Determine the (x, y) coordinate at the center of the cell enclosing the given text.  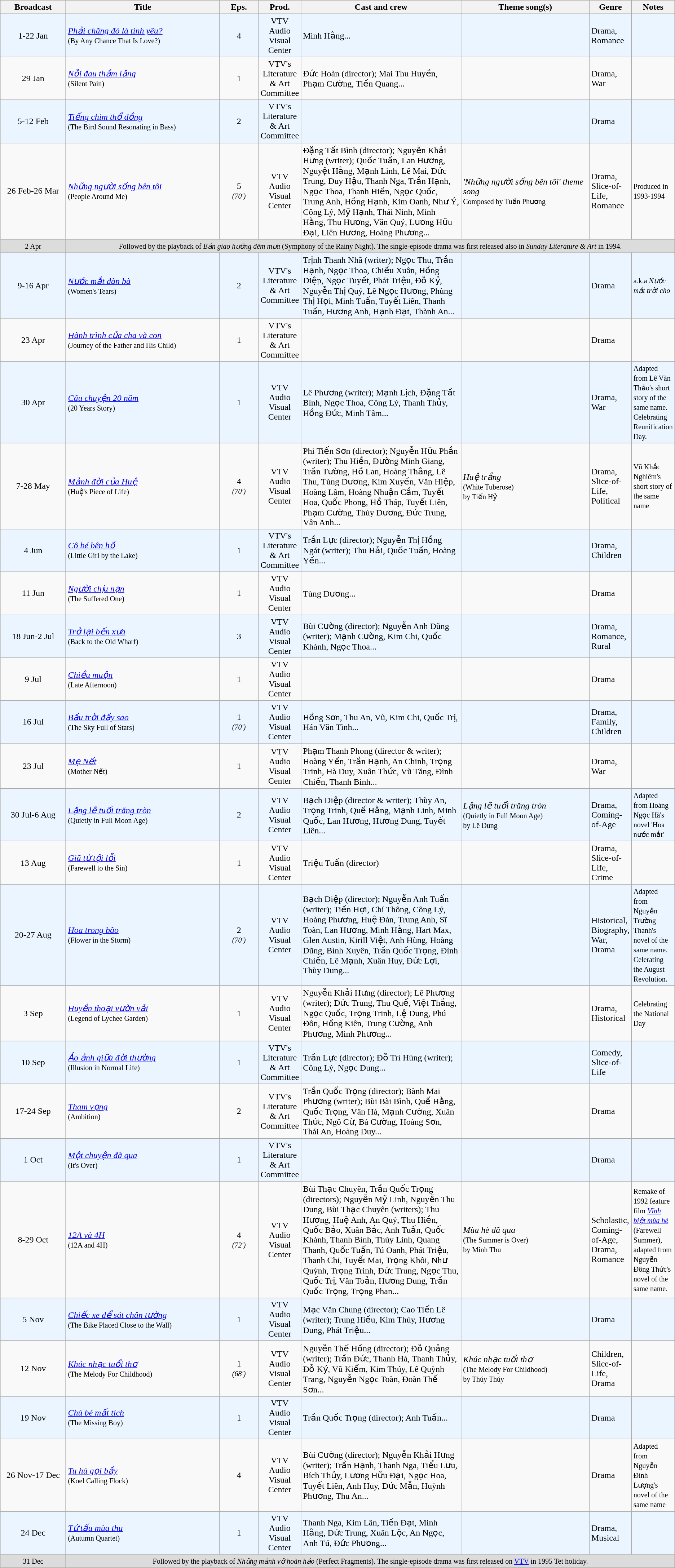
Drama, Slice-of-Life, Political (610, 486)
Chiếc xe để sát chân tường (The Bike Placed Close to the Wall) (143, 1319)
2 Apr (33, 246)
Bùi Cường (director); Nguyễn Anh Dũng (writer); Mạnh Cường, Kim Chi, Quốc Khánh, Ngọc Thoa... (381, 637)
19 Nov (33, 1417)
Thanh Nga, Kim Lân, Tiến Đạt, Minh Hằng, Đức Trung, Xuân Lộc, An Ngọc, Anh Tú, Đức Phương... (381, 1533)
1-22 Jan (33, 35)
Historical, Biography, War, Drama (610, 935)
20-27 Aug (33, 935)
9 Jul (33, 679)
24 Dec (33, 1533)
Huệ trắng(White Tuberose)by Tiến Hỷ (525, 486)
Người chịu nạn (The Suffered One) (143, 593)
17-24 Sep (33, 1111)
Drama, Slice-of-Life, Crime (610, 863)
Trần Lực (director); Đỗ Trí Hùng (writer); Công Lý, Ngọc Dung... (381, 1063)
Võ Khắc Nghiêm's short story of the same name (653, 486)
Trần Quốc Trọng (director); Anh Tuấn... (381, 1417)
11 Jun (33, 593)
Adapted from Nguyễn Đình Lượng's novel of the same name (653, 1475)
1(68′) (239, 1369)
18 Jun-2 Jul (33, 637)
Hồng Sơn, Thu An, Vũ, Kim Chi, Quốc Trị, Hán Văn Tình... (381, 722)
Câu chuyện 20 năm (20 Years Story) (143, 402)
31 Dec (33, 1561)
Giã từ tội lỗi (Farewell to the Sin) (143, 863)
Adapted from Hoàng Ngọc Hà's novel 'Hoa nước mắt' (653, 815)
Những người sống bên tôi (People Around Me) (143, 191)
Theme song(s) (525, 7)
'Những người sống bên tôi' theme songComposed by Tuấn Phương (525, 191)
2(70′) (239, 935)
Notes (653, 7)
Cô bé bên hồ (Little Girl by the Lake) (143, 550)
Eps. (239, 7)
26 Nov-17 Dec (33, 1475)
12A và 4H (12A and 4H) (143, 1240)
Children, Slice-of-Life, Drama (610, 1369)
Tu hú gọi bầy (Koel Calling Flock) (143, 1475)
Produced in 1993-1994 (653, 191)
5(70′) (239, 191)
23 Apr (33, 340)
26 Feb-26 Mar (33, 191)
1(70′) (239, 722)
4(72′) (239, 1240)
30 Jul-6 Aug (33, 815)
Broadcast (33, 7)
Tham vọng (Ambition) (143, 1111)
Mạc Văn Chung (director); Cao Tiến Lê (writer); Trung Hiếu, Kim Thúy, Hương Dung, Phát Triệu... (381, 1319)
Chiều muộn (Late Afternoon) (143, 679)
Drama, Slice-of-Life, Romance (610, 191)
10 Sep (33, 1063)
Bầu trời đầy sao (The Sky Full of Stars) (143, 722)
Một chuyện đã qua (It's Over) (143, 1160)
Genre (610, 7)
Tiếng chim thổ đồng (The Bird Sound Resonating in Bass) (143, 121)
Adapted from Lê Văn Thảo's short story of the same name.Celebrating Reunification Day. (653, 402)
Trở lại bến xưa (Back to the Old Wharf) (143, 637)
Tùng Dương... (381, 593)
Comedy, Slice-of-Life (610, 1063)
Drama, Historical (610, 1013)
Mùa hè đã qua(The Summer is Over)by Minh Thu (525, 1240)
5 Nov (33, 1319)
Drama, Coming-of-Age (610, 815)
5-12 Feb (33, 121)
Drama, Romance (610, 35)
Followed by the playback of Những mảnh vỡ hoàn hảo (Perfect Fragments). The single-episode drama was first released on VTV in 1995 Tet holiday. (370, 1561)
Lê Phương (writer); Mạnh Lịch, Đặng Tất Bình, Ngọc Thoa, Công Lý, Thanh Thủy, Hồng Đức, Minh Tâm... (381, 402)
4 Jun (33, 550)
1 Oct (33, 1160)
Minh Hằng... (381, 35)
Drama, Musical (610, 1533)
4(70′) (239, 486)
3 (239, 637)
Cast and crew (381, 7)
Scholastic, Coming-of-Age, Drama, Romance (610, 1240)
Tứ tấu mùa thu (Autumn Quartet) (143, 1533)
8-29 Oct (33, 1240)
Mẹ Nết (Mother Nết) (143, 766)
Drama, Family, Children (610, 722)
Remake of 1992 feature film Vĩnh biệt mùa hè (Farewell Summer), adapted from Nguyễn Đông Thức's novel of the same name. (653, 1240)
Title (143, 7)
Nước mắt đàn bà (Women's Tears) (143, 286)
Prod. (280, 7)
Drama, Children (610, 550)
Ảo ảnh giữa đời thường (Illusion in Normal Life) (143, 1063)
Celebrating the National Day (653, 1013)
Hành trình của cha và con (Journey of the Father and His Child) (143, 340)
Chú bé mất tích (The Missing Boy) (143, 1417)
Adapted from Nguyễn Trường Thanh's novel of the same name.Celerating the August Revolution. (653, 935)
a.k.a Nước mắt trời cho (653, 286)
9-16 Apr (33, 286)
Lặng lẽ tuổi trăng tròn(Quietly in Full Moon Age)by Lê Dung (525, 815)
30 Apr (33, 402)
29 Jan (33, 79)
Khúc nhạc tuổi thơ (The Melody For Childhood) (143, 1369)
Hoa trong bão (Flower in the Storm) (143, 935)
7-28 May (33, 486)
Phải chăng đó là tình yêu? (By Any Chance That Is Love?) (143, 35)
3 Sep (33, 1013)
Trần Lực (director); Nguyễn Thị Hồng Ngát (writer); Thu Hải, Quốc Tuấn, Hoàng Yến... (381, 550)
Lặng lẽ tuổi trăng tròn (Quietly in Full Moon Age) (143, 815)
Đức Hoàn (director); Mai Thu Huyền, Phạm Cường, Tiến Quang... (381, 79)
16 Jul (33, 722)
Mảnh đời của Huệ (Huệ's Piece of Life) (143, 486)
Khúc nhạc tuổi thơ(The Melody For Childhood)by Thúy Thúy (525, 1369)
23 Jul (33, 766)
Phạm Thanh Phong (director & writer); Hoàng Yến, Trần Hạnh, An Chinh, Trọng Trinh, Hà Duy, Xuân Thức, Vũ Tăng, Đình Chiến, Thanh Bình... (381, 766)
Nỗi đau thầm lặng (Silent Pain) (143, 79)
Bạch Diệp (director & writer); Thùy An, Trọng Trinh, Quế Hằng, Mạnh Linh, Minh Quốc, Lan Hương, Hương Dung, Tuyết Liên... (381, 815)
Huyền thoại vườn vải (Legend of Lychee Garden) (143, 1013)
Triệu Tuấn (director) (381, 863)
Drama, Romance, Rural (610, 637)
12 Nov (33, 1369)
13 Aug (33, 863)
